Capture the cell that displays the provided text and extract its (X, Y) central coordinate. 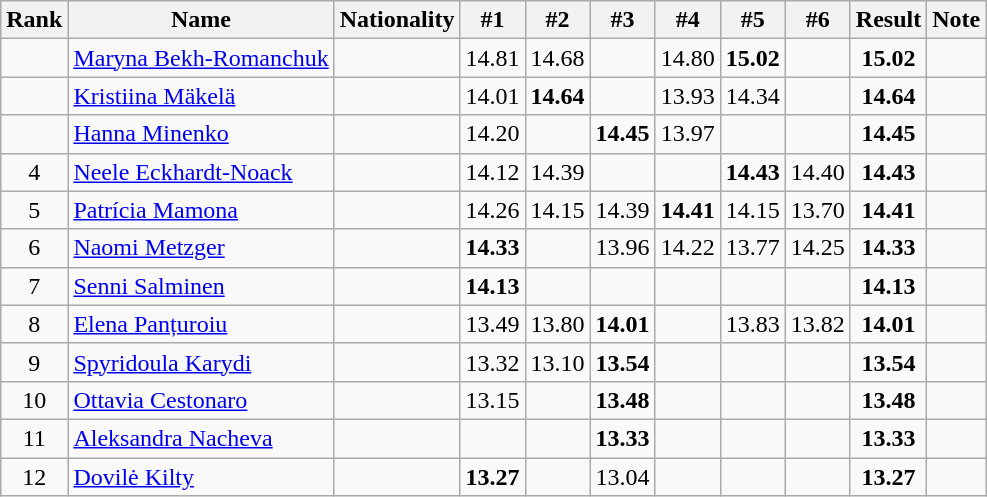
Elena Panțuroiu (201, 324)
13.32 (492, 362)
13.04 (622, 477)
13.49 (492, 324)
14.20 (492, 134)
14.80 (688, 58)
8 (34, 324)
13.97 (688, 134)
14.40 (818, 172)
14.26 (492, 210)
7 (34, 286)
9 (34, 362)
Aleksandra Nacheva (201, 438)
13.80 (558, 324)
Patrícia Mamona (201, 210)
11 (34, 438)
Result (888, 20)
#6 (818, 20)
10 (34, 400)
Naomi Metzger (201, 248)
Kristiina Mäkelä (201, 96)
13.83 (752, 324)
12 (34, 477)
#2 (558, 20)
13.96 (622, 248)
Dovilė Kilty (201, 477)
14.25 (818, 248)
Ottavia Cestonaro (201, 400)
#5 (752, 20)
13.10 (558, 362)
13.15 (492, 400)
13.82 (818, 324)
14.68 (558, 58)
#3 (622, 20)
14.34 (752, 96)
5 (34, 210)
14.12 (492, 172)
Spyridoula Karydi (201, 362)
Name (201, 20)
Senni Salminen (201, 286)
13.70 (818, 210)
#1 (492, 20)
6 (34, 248)
4 (34, 172)
Rank (34, 20)
#4 (688, 20)
14.81 (492, 58)
Neele Eckhardt-Noack (201, 172)
Nationality (397, 20)
14.22 (688, 248)
Note (956, 20)
13.93 (688, 96)
13.77 (752, 248)
Hanna Minenko (201, 134)
Maryna Bekh-Romanchuk (201, 58)
